For the text-containing cell, return its midpoint in [x, y] coordinate format. 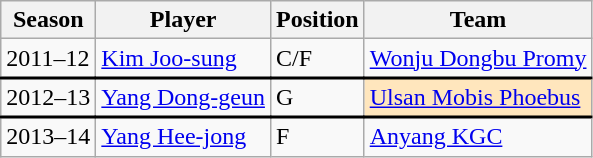
Season [48, 20]
C/F [317, 58]
Team [478, 20]
F [317, 136]
Ulsan Mobis Phoebus [478, 98]
Player [184, 20]
Anyang KGC [478, 136]
2012–13 [48, 98]
Yang Hee-jong [184, 136]
2011–12 [48, 58]
Kim Joo-sung [184, 58]
Position [317, 20]
Yang Dong-geun [184, 98]
2013–14 [48, 136]
Wonju Dongbu Promy [478, 58]
G [317, 98]
